Capture the cell that displays the provided text and extract its (x, y) central coordinate. 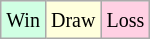
Win (24, 20)
Loss (126, 20)
Draw (72, 20)
